Identify which cell holds the provided text, then report its (X, Y) central coordinate. 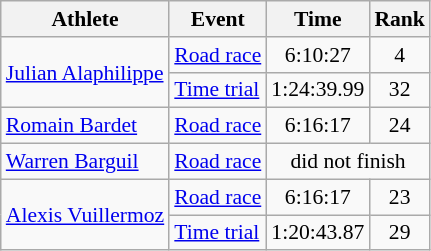
1:20:43.87 (318, 233)
6:10:27 (318, 55)
24 (400, 126)
23 (400, 197)
Alexis Vuillermoz (86, 214)
Romain Bardet (86, 126)
Rank (400, 19)
Warren Barguil (86, 162)
29 (400, 233)
Time (318, 19)
1:24:39.99 (318, 90)
did not finish (348, 162)
4 (400, 55)
Athlete (86, 19)
Julian Alaphilippe (86, 72)
32 (400, 90)
Event (218, 19)
